For the text-containing cell, return its midpoint in [x, y] coordinate format. 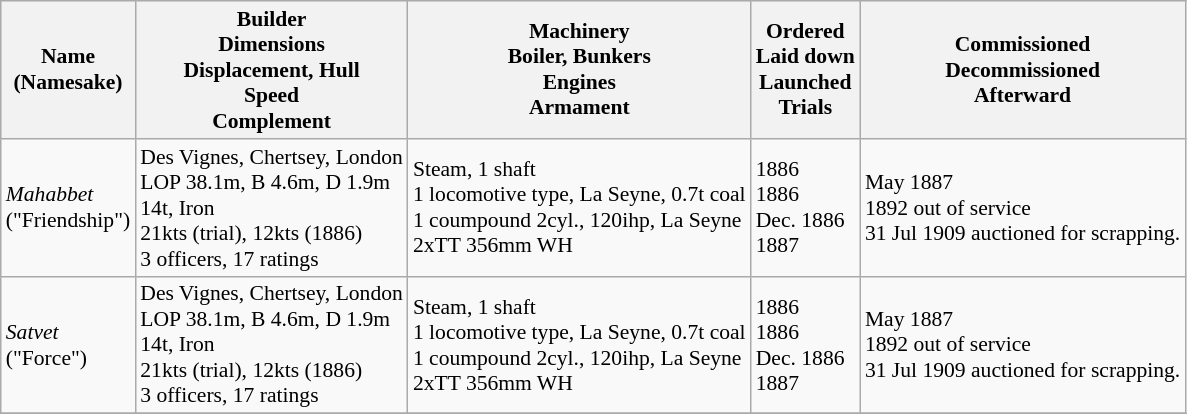
MachineryBoiler, BunkersEnginesArmament [580, 70]
Satvet("Force") [68, 345]
OrderedLaid downLaunchedTrials [806, 70]
Name(Namesake) [68, 70]
Mahabbet("Friendship") [68, 208]
BuilderDimensionsDisplacement, HullSpeedComplement [272, 70]
CommissionedDecommissionedAfterward [1022, 70]
